Pinpoint the cell where the given text exists, returning its (X, Y) midpoint coordinate. 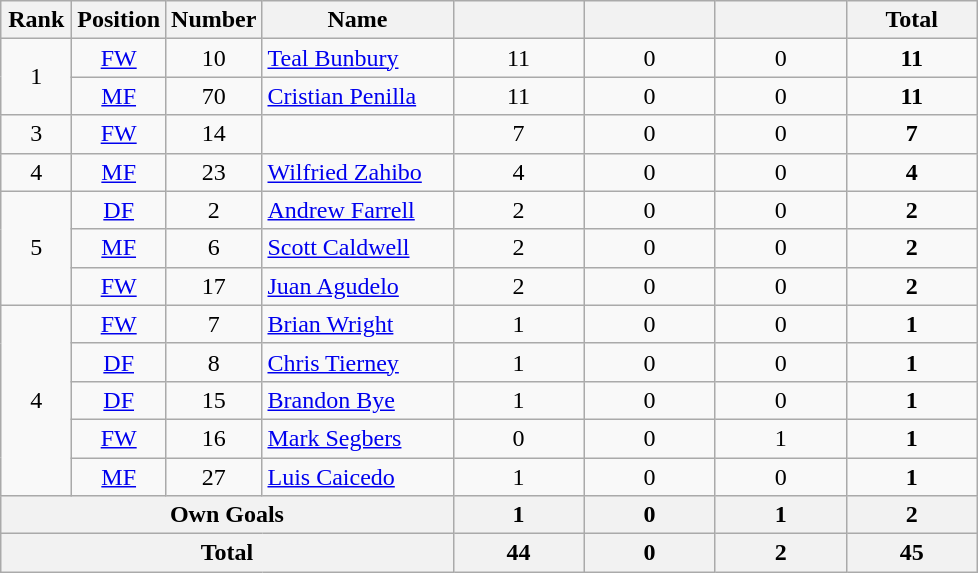
17 (214, 286)
45 (912, 553)
Mark Segbers (358, 438)
27 (214, 477)
10 (214, 58)
Luis Caicedo (358, 477)
14 (214, 134)
Andrew Farrell (358, 210)
Brian Wright (358, 324)
Number (214, 20)
Wilfried Zahibo (358, 172)
15 (214, 400)
6 (214, 248)
Brandon Bye (358, 400)
70 (214, 96)
5 (36, 248)
23 (214, 172)
Scott Caldwell (358, 248)
16 (214, 438)
Name (358, 20)
Own Goals (227, 515)
Cristian Penilla (358, 96)
44 (518, 553)
Juan Agudelo (358, 286)
Position (119, 20)
Chris Tierney (358, 362)
Teal Bunbury (358, 58)
3 (36, 134)
8 (214, 362)
Rank (36, 20)
